Provide the (x, y) coordinate of the cell's center where the given text is located.  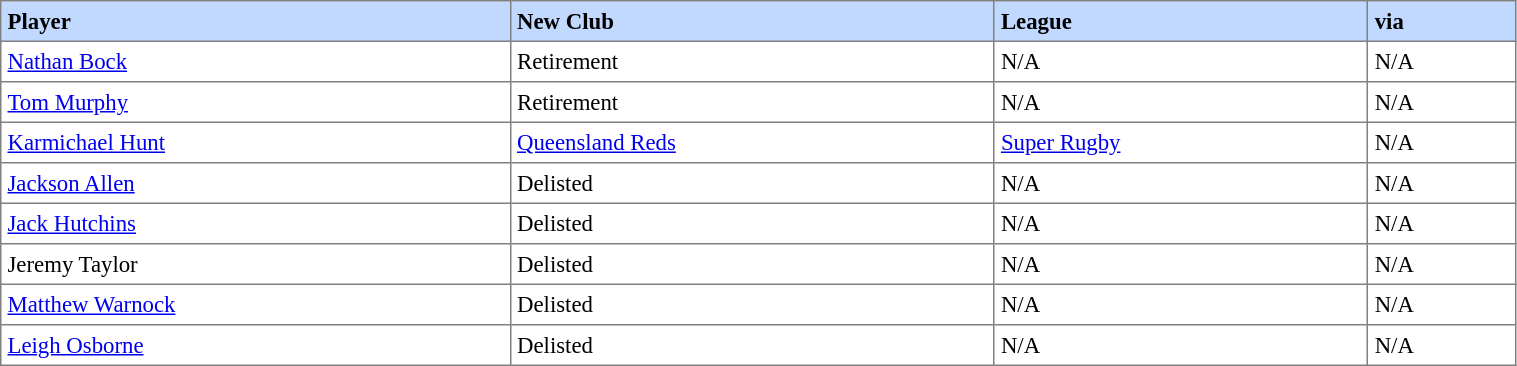
Leigh Osborne (256, 345)
Player (256, 21)
Super Rugby (1181, 142)
Jeremy Taylor (256, 264)
Tom Murphy (256, 102)
Jack Hutchins (256, 223)
League (1181, 21)
via (1442, 21)
Jackson Allen (256, 183)
Matthew Warnock (256, 304)
Nathan Bock (256, 61)
Queensland Reds (752, 142)
New Club (752, 21)
Karmichael Hunt (256, 142)
